For the text-containing cell, return its midpoint in [x, y] coordinate format. 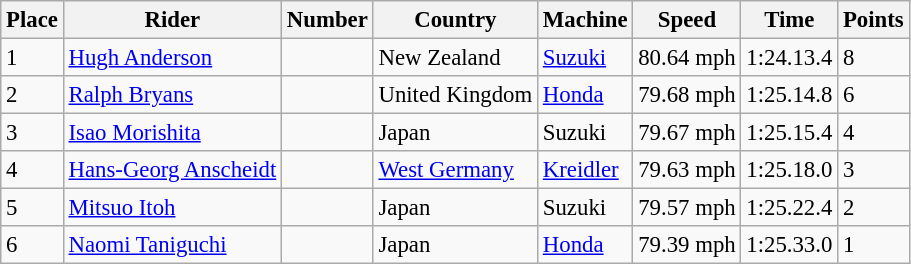
Country [455, 20]
Time [790, 20]
Speed [687, 20]
79.68 mph [687, 95]
79.39 mph [687, 245]
New Zealand [455, 58]
79.63 mph [687, 170]
United Kingdom [455, 95]
79.67 mph [687, 133]
Points [874, 20]
1:25.22.4 [790, 208]
Number [328, 20]
Hans-Georg Anscheidt [172, 170]
80.64 mph [687, 58]
Place [32, 20]
1:25.15.4 [790, 133]
Ralph Bryans [172, 95]
79.57 mph [687, 208]
1:25.18.0 [790, 170]
Kreidler [586, 170]
Isao Morishita [172, 133]
West Germany [455, 170]
1:25.33.0 [790, 245]
Machine [586, 20]
Rider [172, 20]
Hugh Anderson [172, 58]
1:25.14.8 [790, 95]
1:24.13.4 [790, 58]
Mitsuo Itoh [172, 208]
5 [32, 208]
8 [874, 58]
Naomi Taniguchi [172, 245]
